Locate the cell with the specified text and output its (x, y) center coordinate. 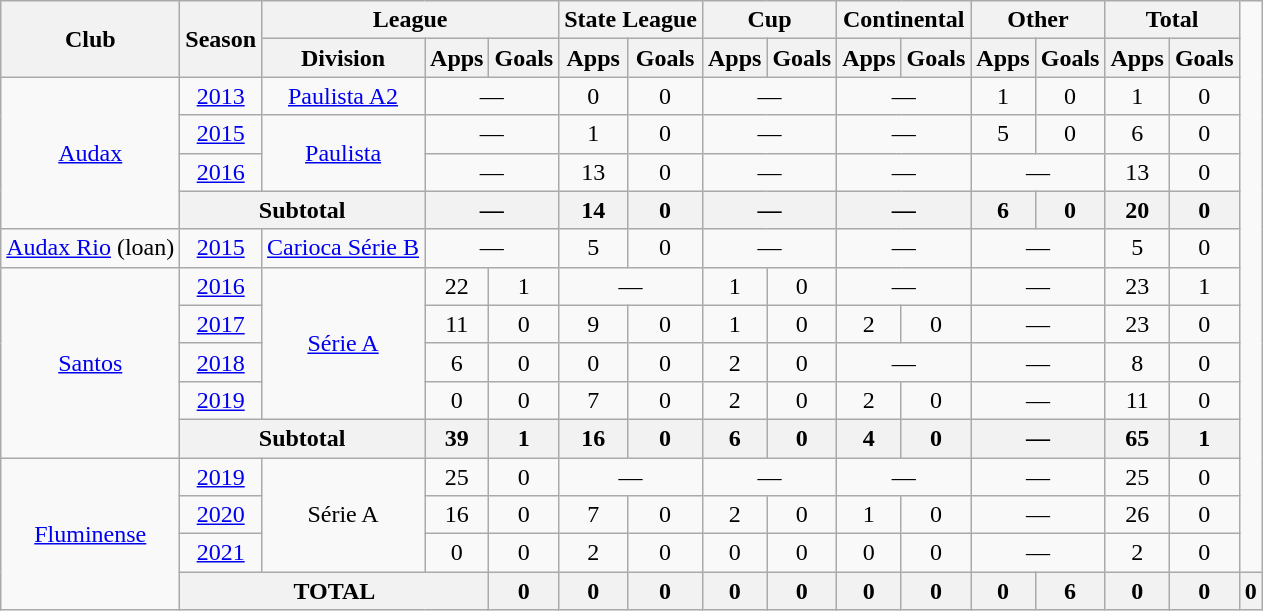
Continental (904, 20)
League (410, 20)
2017 (221, 324)
26 (1137, 515)
Audax Rio (loan) (90, 248)
Carioca Série B (344, 248)
9 (594, 324)
Club (90, 39)
Audax (90, 153)
Paulista A2 (344, 96)
Other (1038, 20)
Season (221, 39)
Division (344, 58)
14 (594, 210)
2013 (221, 96)
2018 (221, 362)
Santos (90, 362)
65 (1137, 438)
Cup (769, 20)
8 (1137, 362)
4 (869, 438)
TOTAL (334, 591)
2021 (221, 553)
39 (457, 438)
State League (631, 20)
20 (1137, 210)
22 (457, 286)
2020 (221, 515)
Fluminense (90, 534)
Total (1172, 20)
Paulista (344, 153)
